Determine the [X, Y] coordinate at the center of the cell enclosing the given text.  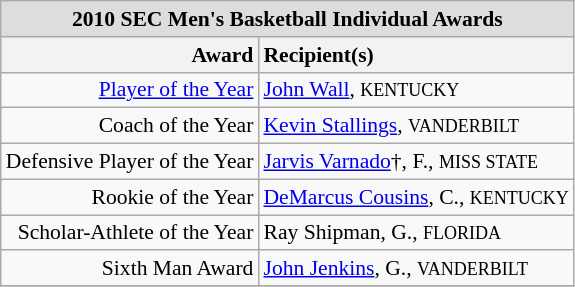
Award [130, 55]
John Wall, KENTUCKY [416, 90]
Sixth Man Award [130, 269]
Jarvis Varnado†, F., MISS STATE [416, 162]
DeMarcus Cousins, C., KENTUCKY [416, 197]
Defensive Player of the Year [130, 162]
Kevin Stallings, VANDERBILT [416, 126]
Recipient(s) [416, 55]
Player of the Year [130, 90]
Scholar-Athlete of the Year [130, 233]
John Jenkins, G., VANDERBILT [416, 269]
Rookie of the Year [130, 197]
Ray Shipman, G., FLORIDA [416, 233]
2010 SEC Men's Basketball Individual Awards [288, 19]
Coach of the Year [130, 126]
